Pinpoint the cell where the given text exists, returning its (X, Y) midpoint coordinate. 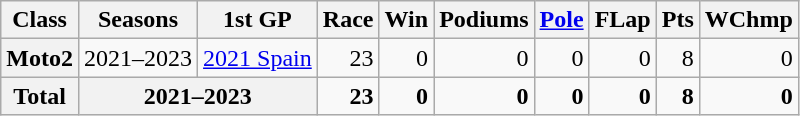
2021 Spain (258, 58)
Moto2 (40, 58)
WChmp (748, 20)
Podiums (484, 20)
Seasons (138, 20)
Total (40, 96)
Pole (562, 20)
Class (40, 20)
Pts (678, 20)
Win (406, 20)
1st GP (258, 20)
Race (348, 20)
FLap (622, 20)
